Detect which cell encompasses the target text, then output its (x, y) center coordinate. 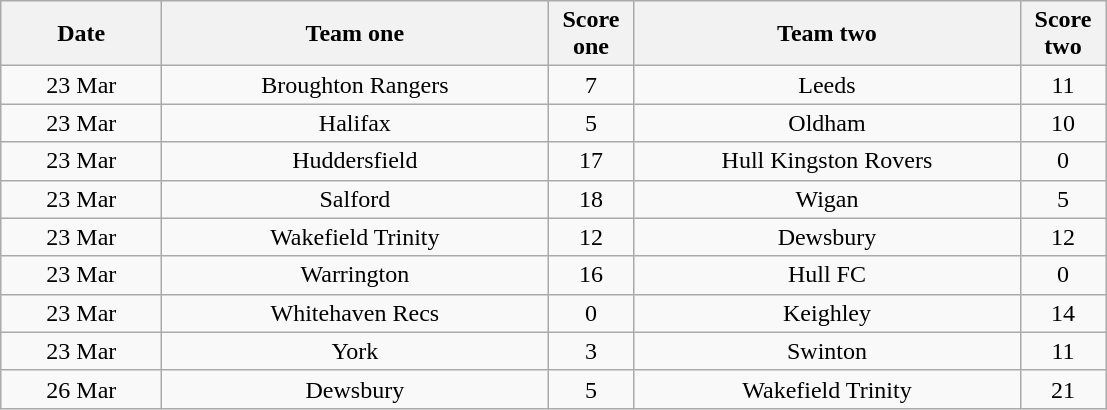
Date (82, 34)
Warrington (355, 275)
Hull FC (827, 275)
Team two (827, 34)
Halifax (355, 123)
Oldham (827, 123)
Salford (355, 199)
17 (591, 161)
Hull Kingston Rovers (827, 161)
Wigan (827, 199)
Huddersfield (355, 161)
Whitehaven Recs (355, 313)
Swinton (827, 351)
Score one (591, 34)
14 (1063, 313)
Score two (1063, 34)
10 (1063, 123)
York (355, 351)
Leeds (827, 85)
3 (591, 351)
26 Mar (82, 389)
Team one (355, 34)
18 (591, 199)
16 (591, 275)
21 (1063, 389)
Broughton Rangers (355, 85)
7 (591, 85)
Keighley (827, 313)
